Determine the [X, Y] coordinate at the center of the cell enclosing the given text.  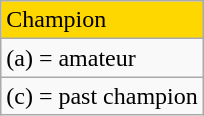
(c) = past champion [102, 96]
(a) = amateur [102, 58]
Champion [102, 20]
